Pinpoint the cell where the given text exists, returning its (x, y) midpoint coordinate. 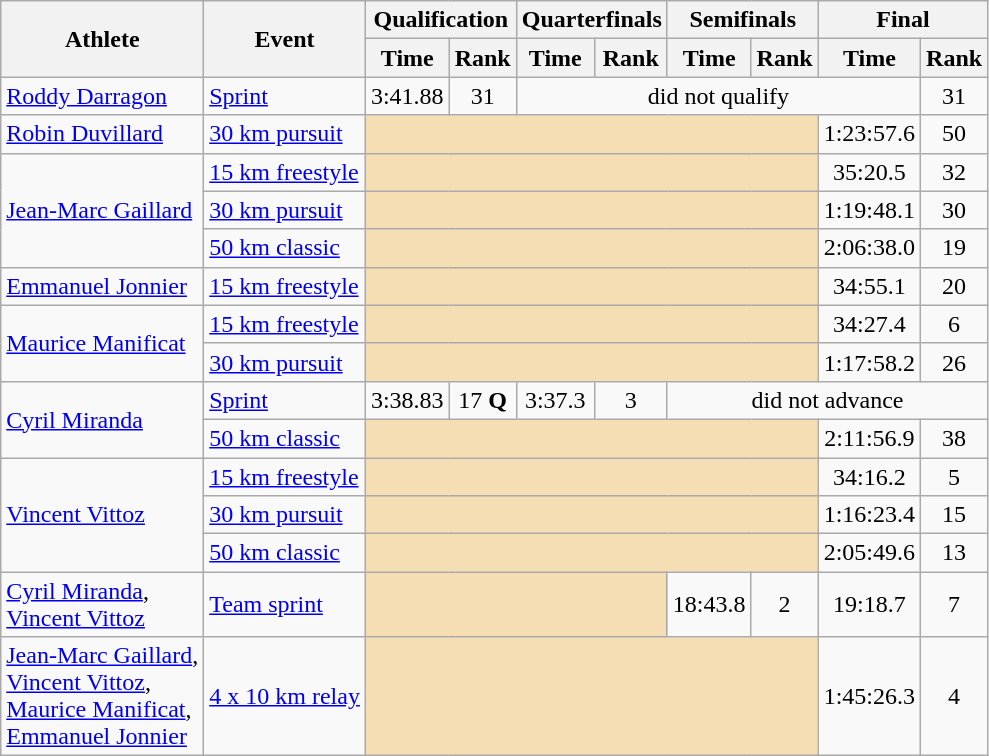
1:17:58.2 (869, 362)
Cyril Miranda, Vincent Vittoz (102, 604)
17 Q (482, 400)
7 (954, 604)
15 (954, 515)
18:43.8 (709, 604)
2:05:49.6 (869, 553)
19 (954, 248)
5 (954, 477)
Cyril Miranda (102, 419)
34:16.2 (869, 477)
3:38.83 (407, 400)
19:18.7 (869, 604)
34:55.1 (869, 286)
Vincent Vittoz (102, 515)
34:27.4 (869, 324)
1:19:48.1 (869, 210)
Maurice Manificat (102, 343)
32 (954, 172)
Qualification (440, 20)
20 (954, 286)
2 (784, 604)
Final (903, 20)
Team sprint (285, 604)
Athlete (102, 39)
3:37.3 (555, 400)
Roddy Darragon (102, 96)
did not advance (827, 400)
Jean-Marc Gaillard, Vincent Vittoz, Maurice Manificat, Emmanuel Jonnier (102, 696)
6 (954, 324)
3 (630, 400)
3:41.88 (407, 96)
26 (954, 362)
Event (285, 39)
2:11:56.9 (869, 438)
Semifinals (742, 20)
38 (954, 438)
Emmanuel Jonnier (102, 286)
1:23:57.6 (869, 134)
Quarterfinals (592, 20)
Robin Duvillard (102, 134)
4 x 10 km relay (285, 696)
13 (954, 553)
50 (954, 134)
2:06:38.0 (869, 248)
30 (954, 210)
1:16:23.4 (869, 515)
4 (954, 696)
35:20.5 (869, 172)
Jean-Marc Gaillard (102, 210)
1:45:26.3 (869, 696)
did not qualify (718, 96)
